From the cell containing the given text, extract its center point as (x, y) coordinate. 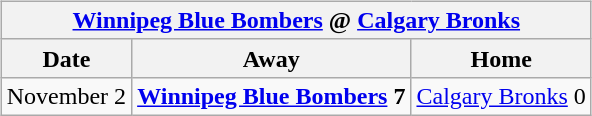
Winnipeg Blue Bombers @ Calgary Bronks (296, 20)
November 2 (66, 96)
Date (66, 58)
Calgary Bronks 0 (501, 96)
Home (501, 58)
Winnipeg Blue Bombers 7 (272, 96)
Away (272, 58)
